Provide the [x, y] coordinate of the cell's center where the given text is located.  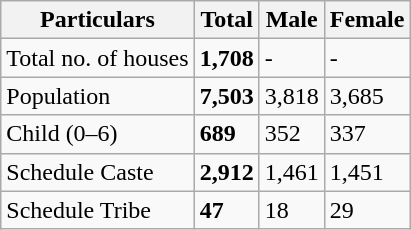
Total [226, 20]
3,818 [292, 96]
29 [367, 210]
1,451 [367, 172]
Schedule Tribe [98, 210]
Male [292, 20]
Particulars [98, 20]
Schedule Caste [98, 172]
18 [292, 210]
352 [292, 134]
689 [226, 134]
1,708 [226, 58]
Child (0–6) [98, 134]
3,685 [367, 96]
Total no. of houses [98, 58]
2,912 [226, 172]
47 [226, 210]
7,503 [226, 96]
Female [367, 20]
337 [367, 134]
Population [98, 96]
1,461 [292, 172]
